Search for the cell housing the specified text and yield its (x, y) center coordinate. 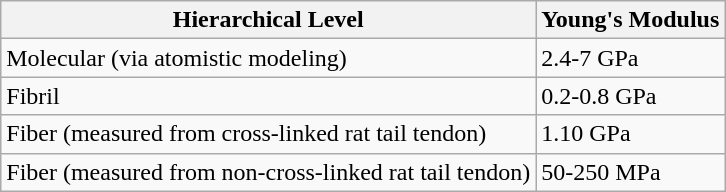
Molecular (via atomistic modeling) (268, 58)
Fiber (measured from cross-linked rat tail tendon) (268, 134)
50-250 MPa (630, 172)
1.10 GPa (630, 134)
Fiber (measured from non-cross-linked rat tail tendon) (268, 172)
2.4-7 GPa (630, 58)
Hierarchical Level (268, 20)
Fibril (268, 96)
0.2-0.8 GPa (630, 96)
Young's Modulus (630, 20)
